From the cell containing the given text, extract its center point as (X, Y) coordinate. 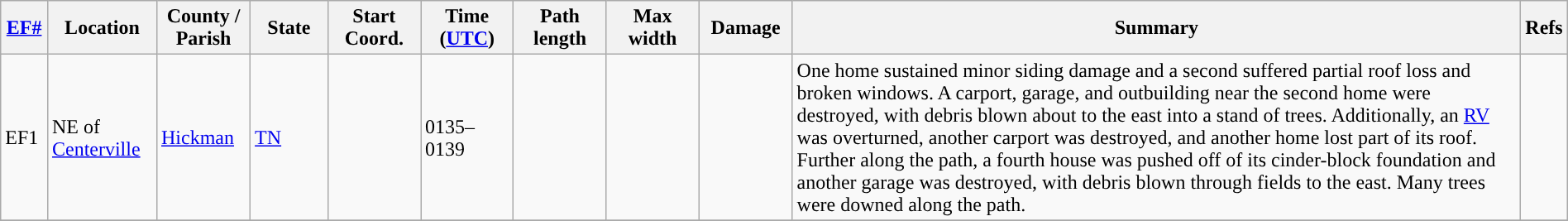
EF1 (25, 137)
Path length (560, 28)
Summary (1156, 28)
County / Parish (203, 28)
EF# (25, 28)
Location (102, 28)
Hickman (203, 137)
NE of Centerville (102, 137)
Time (UTC) (467, 28)
Max width (653, 28)
State (289, 28)
Refs (1545, 28)
Damage (746, 28)
TN (289, 137)
0135–0139 (467, 137)
Start Coord. (374, 28)
